Scan for the cell matching the given text and deliver its [X, Y] coordinate at center. 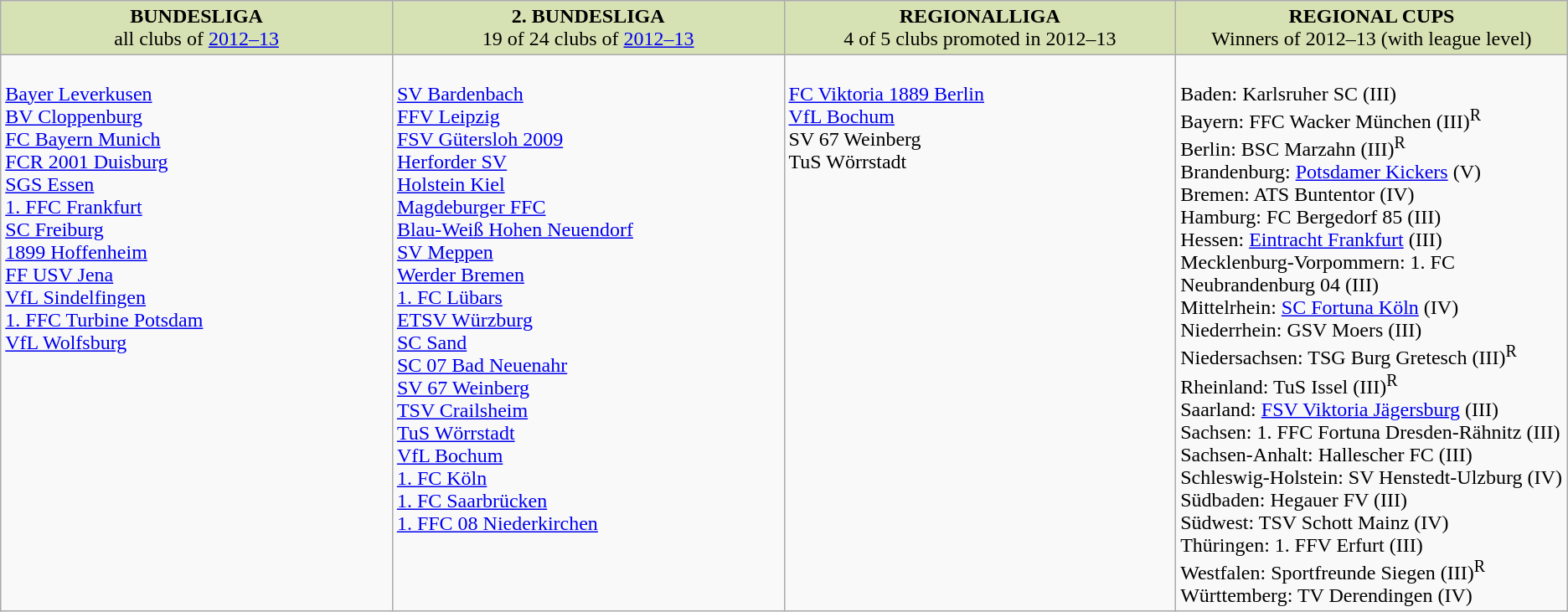
REGIONALLIGA 4 of 5 clubs promoted in 2012–13 [980, 28]
REGIONAL CUPSWinners of 2012–13 (with league level) [1372, 28]
2. BUNDESLIGA19 of 24 clubs of 2012–13 [588, 28]
FC Viktoria 1889 Berlin VfL Bochum SV 67 Weinberg TuS Wörrstadt [980, 333]
BUNDESLIGAall clubs of 2012–13 [197, 28]
